For the text-containing cell, return its midpoint in [X, Y] coordinate format. 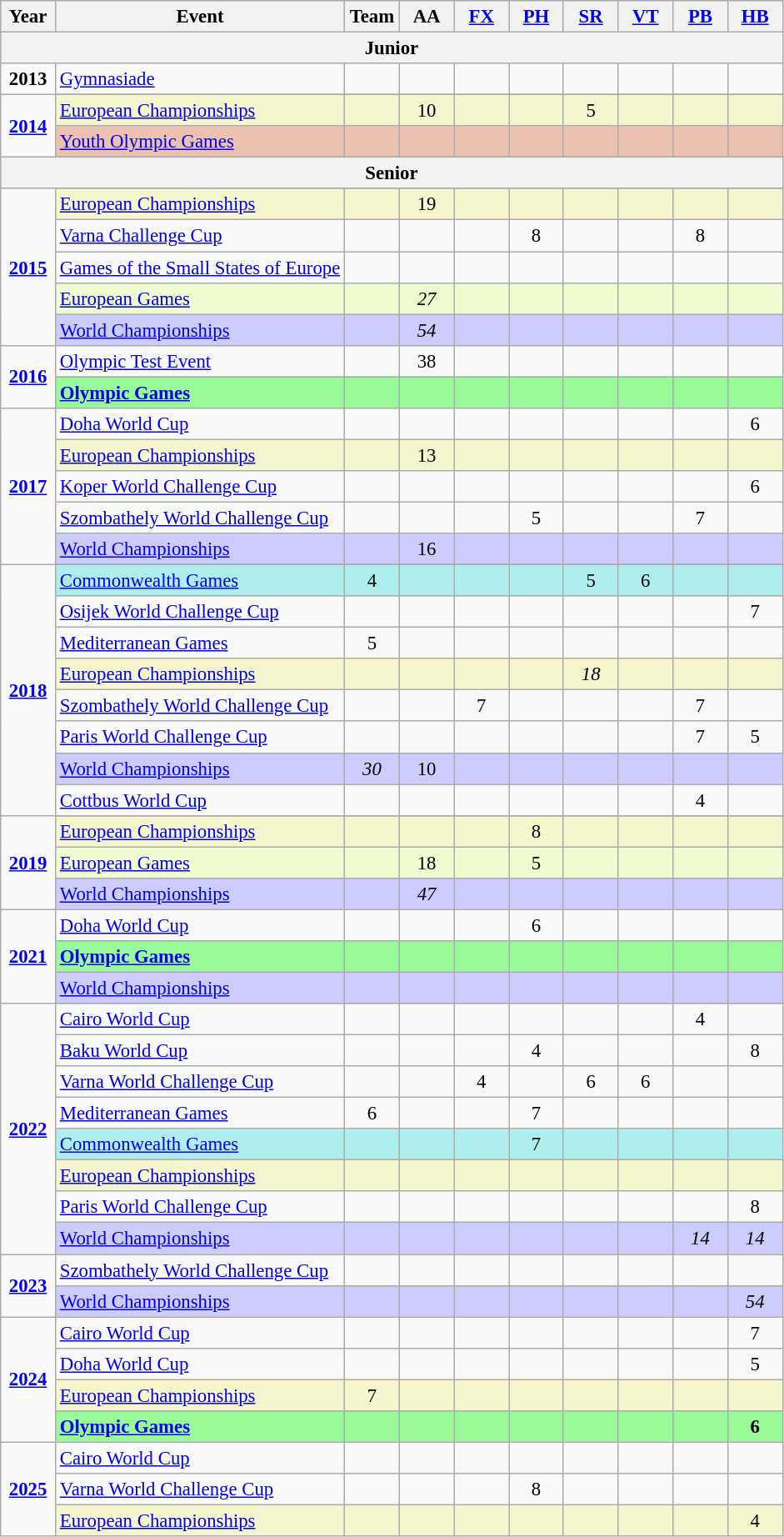
Koper World Challenge Cup [200, 487]
FX [482, 17]
Olympic Test Event [200, 361]
27 [427, 298]
2017 [28, 487]
2024 [28, 1379]
PB [701, 17]
Osijek World Challenge Cup [200, 612]
AA [427, 17]
Event [200, 17]
2023 [28, 1285]
47 [427, 894]
2015 [28, 267]
Gymnasiade [200, 79]
2016 [28, 377]
19 [427, 204]
2025 [28, 1489]
2014 [28, 127]
SR [591, 17]
Cottbus World Cup [200, 800]
13 [427, 455]
30 [372, 768]
Year [28, 17]
HB [755, 17]
16 [427, 549]
PH [537, 17]
Varna Challenge Cup [200, 236]
VT [646, 17]
2013 [28, 79]
2019 [28, 862]
Team [372, 17]
2021 [28, 957]
Games of the Small States of Europe [200, 268]
Senior [392, 173]
2018 [28, 690]
38 [427, 361]
Baku World Cup [200, 1051]
Junior [392, 48]
2022 [28, 1129]
Youth Olympic Games [200, 142]
